Return [X, Y] of the center of cell containing provided text 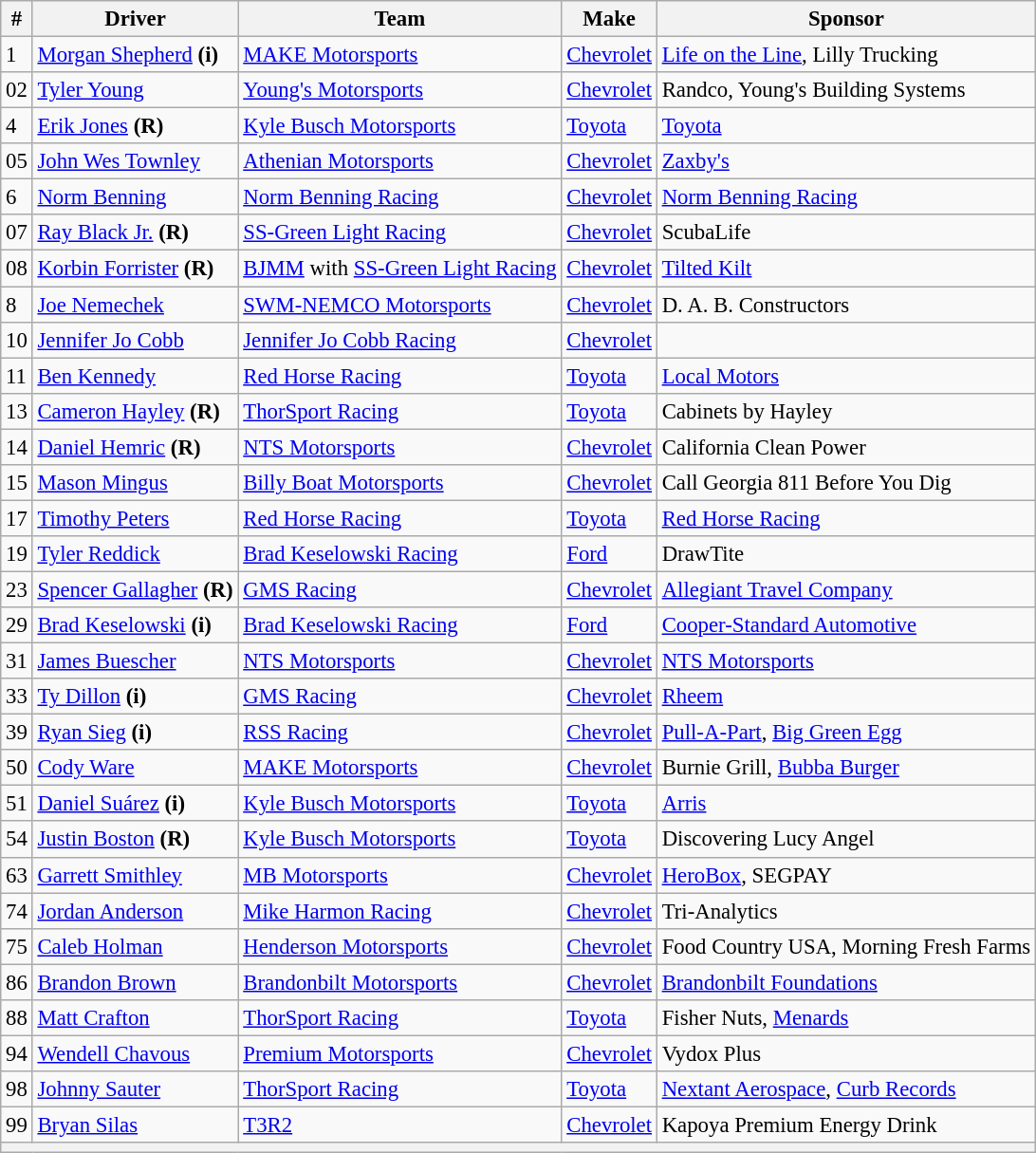
98 [17, 1089]
Burnie Grill, Bubba Burger [846, 768]
Daniel Hemric (R) [135, 447]
Billy Boat Motorsports [400, 483]
11 [17, 376]
Justin Boston (R) [135, 840]
MB Motorsports [400, 875]
Matt Crafton [135, 1018]
Spencer Gallagher (R) [135, 589]
John Wes Townley [135, 161]
99 [17, 1125]
Brad Keselowski (i) [135, 625]
Food Country USA, Morning Fresh Farms [846, 946]
Zaxby's [846, 161]
Ty Dillon (i) [135, 697]
08 [17, 269]
Young's Motorsports [400, 90]
51 [17, 804]
# [17, 19]
Morgan Shepherd (i) [135, 55]
Rheem [846, 697]
DrawTite [846, 554]
88 [17, 1018]
Ryan Sieg (i) [135, 733]
Brandonbilt Foundations [846, 982]
13 [17, 411]
Allegiant Travel Company [846, 589]
50 [17, 768]
Korbin Forrister (R) [135, 269]
Norm Benning [135, 197]
Randco, Young's Building Systems [846, 90]
Life on the Line, Lilly Trucking [846, 55]
Team [400, 19]
Tyler Young [135, 90]
07 [17, 232]
Cody Ware [135, 768]
Make [609, 19]
Timothy Peters [135, 518]
6 [17, 197]
Tri-Analytics [846, 911]
74 [17, 911]
Cabinets by Hayley [846, 411]
RSS Racing [400, 733]
Athenian Motorsports [400, 161]
T3R2 [400, 1125]
94 [17, 1053]
ScubaLife [846, 232]
California Clean Power [846, 447]
Garrett Smithley [135, 875]
39 [17, 733]
Wendell Chavous [135, 1053]
Erik Jones (R) [135, 126]
54 [17, 840]
Tilted Kilt [846, 269]
10 [17, 340]
1 [17, 55]
Arris [846, 804]
Henderson Motorsports [400, 946]
Jordan Anderson [135, 911]
Joe Nemechek [135, 305]
Caleb Holman [135, 946]
Ray Black Jr. (R) [135, 232]
D. A. B. Constructors [846, 305]
Call Georgia 811 Before You Dig [846, 483]
Mason Mingus [135, 483]
Daniel Suárez (i) [135, 804]
14 [17, 447]
17 [17, 518]
4 [17, 126]
Local Motors [846, 376]
Jennifer Jo Cobb Racing [400, 340]
BJMM with SS-Green Light Racing [400, 269]
HeroBox, SEGPAY [846, 875]
15 [17, 483]
Brandon Brown [135, 982]
Jennifer Jo Cobb [135, 340]
Johnny Sauter [135, 1089]
Kapoya Premium Energy Drink [846, 1125]
23 [17, 589]
Sponsor [846, 19]
SWM-NEMCO Motorsports [400, 305]
31 [17, 661]
Driver [135, 19]
Pull-A-Part, Big Green Egg [846, 733]
Nextant Aerospace, Curb Records [846, 1089]
8 [17, 305]
Mike Harmon Racing [400, 911]
02 [17, 90]
SS-Green Light Racing [400, 232]
Cameron Hayley (R) [135, 411]
Bryan Silas [135, 1125]
86 [17, 982]
Discovering Lucy Angel [846, 840]
29 [17, 625]
Premium Motorsports [400, 1053]
Cooper-Standard Automotive [846, 625]
05 [17, 161]
James Buescher [135, 661]
63 [17, 875]
Ben Kennedy [135, 376]
Brandonbilt Motorsports [400, 982]
Fisher Nuts, Menards [846, 1018]
Vydox Plus [846, 1053]
75 [17, 946]
33 [17, 697]
19 [17, 554]
Tyler Reddick [135, 554]
